For the text-containing cell, return its midpoint in (X, Y) coordinate format. 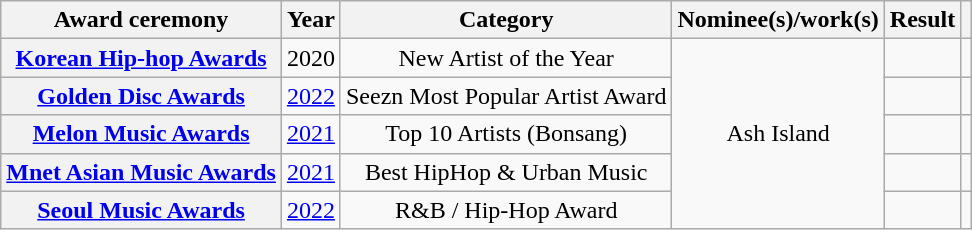
Melon Music Awards (142, 134)
2020 (310, 58)
Golden Disc Awards (142, 96)
Category (506, 20)
Seoul Music Awards (142, 210)
Mnet Asian Music Awards (142, 172)
Award ceremony (142, 20)
Ash Island (778, 134)
Result (922, 20)
Year (310, 20)
Nominee(s)/work(s) (778, 20)
Korean Hip-hop Awards (142, 58)
Best HipHop & Urban Music (506, 172)
Top 10 Artists (Bonsang) (506, 134)
R&B / Hip-Hop Award (506, 210)
New Artist of the Year (506, 58)
Seezn Most Popular Artist Award (506, 96)
